Find where the given text appears and provide that cell's center as (X, Y) coordinate. 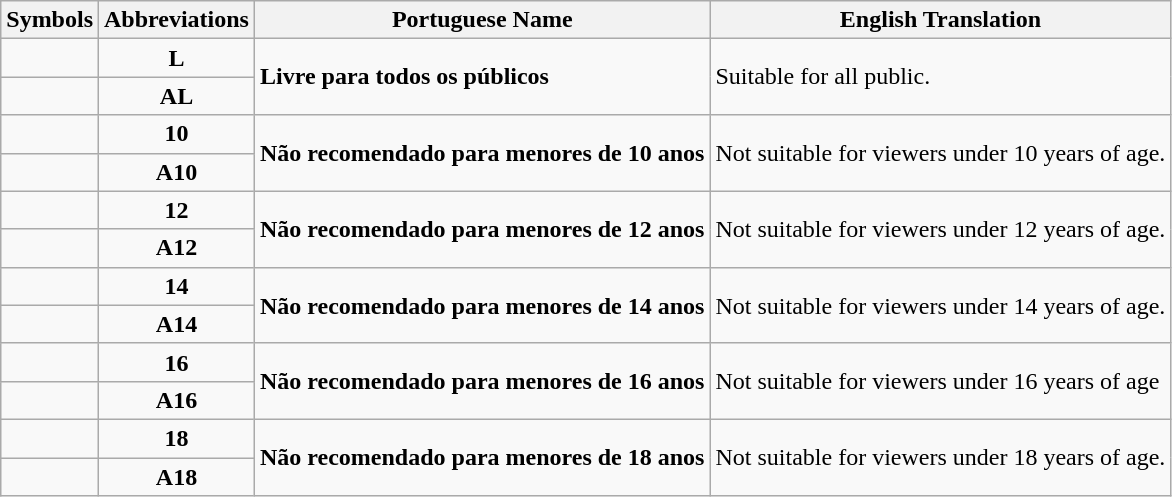
A10 (177, 172)
Não recomendado para menores de 14 anos (482, 305)
L (177, 58)
A18 (177, 477)
Symbols (50, 20)
Abbreviations (177, 20)
A16 (177, 400)
Suitable for all public. (940, 77)
AL (177, 96)
A12 (177, 248)
A14 (177, 324)
Not suitable for viewers under 18 years of age. (940, 457)
English Translation (940, 20)
Not suitable for viewers under 16 years of age (940, 381)
Not suitable for viewers under 10 years of age. (940, 153)
Não recomendado para menores de 16 anos (482, 381)
18 (177, 438)
Portuguese Name (482, 20)
16 (177, 362)
10 (177, 134)
Not suitable for viewers under 14 years of age. (940, 305)
Livre para todos os públicos (482, 77)
Não recomendado para menores de 10 anos (482, 153)
Not suitable for viewers under 12 years of age. (940, 229)
Não recomendado para menores de 18 anos (482, 457)
12 (177, 210)
14 (177, 286)
Não recomendado para menores de 12 anos (482, 229)
